Capture the cell that displays the provided text and extract its (x, y) central coordinate. 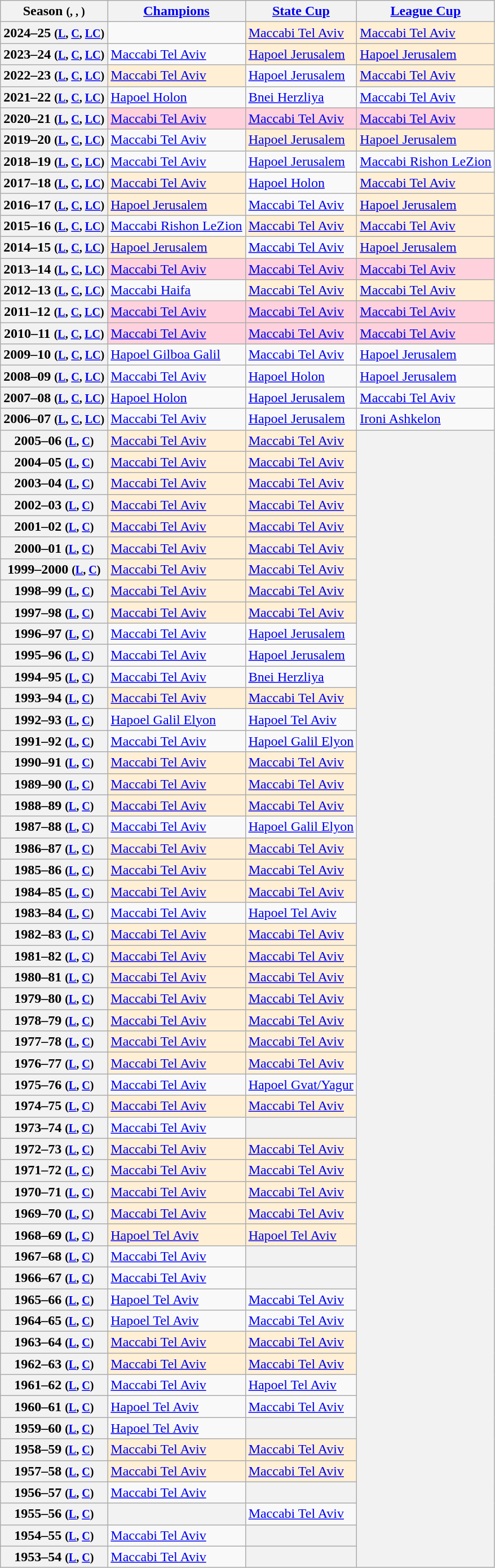
1961–62 (L, C) (54, 1385)
1988–89 (L, C) (54, 805)
1959–60 (L, C) (54, 1428)
1993–94 (L, C) (54, 698)
2004–05 (L, C) (54, 462)
1973–74 (L, C) (54, 1127)
2007–08 (L, C, LC) (54, 398)
1984–85 (L, C) (54, 891)
2024–25 (L, C, LC) (54, 33)
1979–80 (L, C) (54, 999)
1954–55 (L, C) (54, 1535)
1976–77 (L, C) (54, 1063)
2019–20 (L, C, LC) (54, 140)
1955–56 (L, C) (54, 1514)
1965–66 (L, C) (54, 1299)
1990–91 (L, C) (54, 763)
Hapoel Gilboa Galil (176, 355)
League Cup (426, 11)
1995–96 (L, C) (54, 655)
1960–61 (L, C) (54, 1407)
2005–06 (L, C) (54, 441)
1956–57 (L, C) (54, 1492)
2012–13 (L, C, LC) (54, 290)
2023–24 (L, C, LC) (54, 54)
1987–88 (L, C) (54, 827)
2003–04 (L, C) (54, 483)
2001–02 (L, C) (54, 526)
1964–65 (L, C) (54, 1321)
1981–82 (L, C) (54, 956)
1977–78 (L, C) (54, 1042)
2002–03 (L, C) (54, 505)
1962–63 (L, C) (54, 1364)
1994–95 (L, C) (54, 677)
1982–83 (L, C) (54, 934)
2017–18 (L, C, LC) (54, 183)
2006–07 (L, C, LC) (54, 419)
2020–21 (L, C, LC) (54, 118)
2008–09 (L, C, LC) (54, 376)
Champions (176, 11)
2022–23 (L, C, LC) (54, 76)
2009–10 (L, C, LC) (54, 355)
1972–73 (L, C) (54, 1149)
1986–87 (L, C) (54, 848)
1966–67 (L, C) (54, 1278)
2015–16 (L, C, LC) (54, 226)
Hapoel Gvat/Yagur (301, 1085)
1999–2000 (L, C) (54, 569)
1996–97 (L, C) (54, 634)
1974–75 (L, C) (54, 1106)
1967–68 (L, C) (54, 1256)
1985–86 (L, C) (54, 870)
Ironi Ashkelon (426, 419)
Season (, , ) (54, 11)
1978–79 (L, C) (54, 1020)
2014–15 (L, C, LC) (54, 247)
2013–14 (L, C, LC) (54, 269)
1989–90 (L, C) (54, 784)
1957–58 (L, C) (54, 1471)
1953–54 (L, C) (54, 1557)
1992–93 (L, C) (54, 720)
1975–76 (L, C) (54, 1085)
1970–71 (L, C) (54, 1192)
Maccabi Haifa (176, 290)
2000–01 (L, C) (54, 548)
2011–12 (L, C, LC) (54, 312)
1969–70 (L, C) (54, 1213)
2018–19 (L, C, LC) (54, 161)
1980–81 (L, C) (54, 977)
1958–59 (L, C) (54, 1450)
2021–22 (L, C, LC) (54, 97)
1997–98 (L, C) (54, 612)
2016–17 (L, C, LC) (54, 204)
1991–92 (L, C) (54, 741)
1963–64 (L, C) (54, 1342)
1968–69 (L, C) (54, 1235)
2010–11 (L, C, LC) (54, 333)
1998–99 (L, C) (54, 591)
1983–84 (L, C) (54, 913)
State Cup (301, 11)
1971–72 (L, C) (54, 1170)
